Provide the (x, y) coordinate of the cell's center where the given text is located.  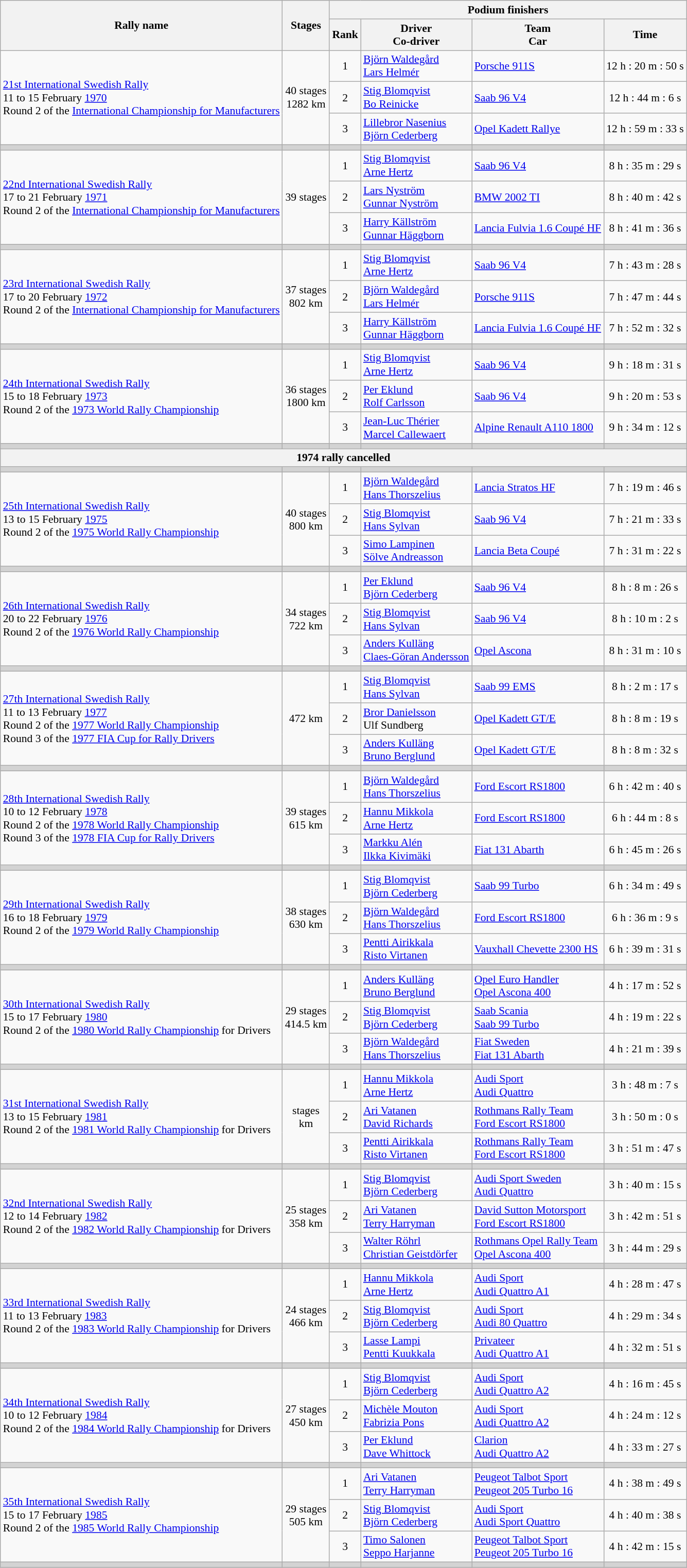
Fiat 131 Abarth (538, 849)
8 h : 2 m : 17 s (645, 688)
DriverCo-driver (416, 35)
6 h : 44 m : 8 s (645, 818)
Lillebror Nasenius Björn Cederberg (416, 129)
23rd International Swedish Rally 17 to 20 February 1972Round 2 of the International Championship for Manufacturers (142, 296)
Saab 99 EMS (538, 688)
4 h : 29 m : 34 s (645, 1316)
Clarion Audi Quattro A2 (538, 1447)
39 stages 615 km (306, 818)
8 h : 8 m : 32 s (645, 750)
Fiat Sweden Fiat 131 Abarth (538, 1049)
29th International Swedish Rally 16 to 18 February 1979Round 2 of the 1979 World Rally Championship (142, 918)
9 h : 34 m : 12 s (645, 428)
21st International Swedish Rally 11 to 15 February 1970Round 2 of the International Championship for Manufacturers (142, 98)
29 stages 414.5 km (306, 1017)
27 stages 450 km (306, 1415)
4 h : 19 m : 22 s (645, 1017)
Opel Kadett Rallye (538, 129)
40 stages 800 km (306, 520)
3 h : 51 m : 47 s (645, 1149)
9 h : 18 m : 31 s (645, 364)
4 h : 17 m : 52 s (645, 986)
8 h : 8 m : 26 s (645, 588)
Stages (306, 26)
8 h : 8 m : 19 s (645, 718)
6 h : 39 m : 31 s (645, 949)
3 h : 40 m : 15 s (645, 1185)
Timo Salonen Seppo Harjanne (416, 1547)
Lancia Stratos HF (538, 488)
Rothmans Opel Rally Team Opel Ascona 400 (538, 1247)
40 stages 1282 km (306, 98)
38 stages 630 km (306, 918)
TeamCar (538, 35)
Jean-Luc Thérier Marcel Callewaert (416, 428)
Time (645, 35)
Markku Alén Ilkka Kivimäki (416, 849)
Saab Scania Saab 99 Turbo (538, 1017)
Lars Nyström Gunnar Nyström (416, 198)
Anders Kulläng Claes-Göran Andersson (416, 650)
7 h : 31 m : 22 s (645, 551)
8 h : 40 m : 42 s (645, 198)
Stig Blomqvist Bo Reinicke (416, 98)
12 h : 59 m : 33 s (645, 129)
12 h : 44 m : 6 s (645, 98)
Lancia Beta Coupé (538, 551)
7 h : 47 m : 44 s (645, 296)
24 stages 466 km (306, 1316)
Audi Sport Audi 80 Quattro (538, 1316)
35th International Swedish Rally 15 to 17 February 1985Round 2 of the 1985 World Rally Championship (142, 1515)
29 stages 505 km (306, 1515)
8 h : 41 m : 36 s (645, 228)
Podium finishers (507, 10)
24th International Swedish Rally 15 to 18 February 1973Round 2 of the 1973 World Rally Championship (142, 396)
6 h : 36 m : 9 s (645, 918)
Audi Sport Audi Quattro A1 (538, 1284)
4 h : 42 m : 15 s (645, 1547)
David Sutton Motorsport Ford Escort RS1800 (538, 1217)
Walter Röhrl Christian Geistdörfer (416, 1247)
9 h : 20 m : 53 s (645, 396)
4 h : 38 m : 49 s (645, 1484)
4 h : 24 m : 12 s (645, 1415)
30th International Swedish Rally 15 to 17 February 1980Round 2 of the 1980 World Rally Championship for Drivers (142, 1017)
37 stages 802 km (306, 296)
8 h : 10 m : 2 s (645, 619)
31st International Swedish Rally 13 to 15 February 1981Round 2 of the 1981 World Rally Championship for Drivers (142, 1117)
6 h : 42 m : 40 s (645, 786)
8 h : 31 m : 10 s (645, 650)
4 h : 33 m : 27 s (645, 1447)
4 h : 40 m : 38 s (645, 1515)
Rally name (142, 26)
7 h : 21 m : 33 s (645, 520)
Ari Vatanen David Richards (416, 1117)
Alpine Renault A110 1800 (538, 428)
8 h : 35 m : 29 s (645, 166)
1974 rally cancelled (344, 458)
33rd International Swedish Rally 11 to 13 February 1983Round 2 of the 1983 World Rally Championship for Drivers (142, 1316)
3 h : 50 m : 0 s (645, 1117)
Audi Sport Audi Sport Quattro (538, 1515)
Opel Euro Handler Opel Ascona 400 (538, 986)
Per Eklund Rolf Carlsson (416, 396)
Per Eklund Dave Whittock (416, 1447)
4 h : 16 m : 45 s (645, 1384)
BMW 2002 TI (538, 198)
39 stages (306, 197)
Audi Sport Sweden Audi Quattro (538, 1185)
Per Eklund Björn Cederberg (416, 588)
25th International Swedish Rally 13 to 15 February 1975Round 2 of the 1975 World Rally Championship (142, 520)
22nd International Swedish Rally 17 to 21 February 1971Round 2 of the International Championship for Manufacturers (142, 197)
4 h : 28 m : 47 s (645, 1284)
28th International Swedish Rally 10 to 12 February 1978Round 2 of the 1978 World Rally ChampionshipRound 3 of the 1978 FIA Cup for Rally Drivers (142, 818)
25 stages 358 km (306, 1217)
stages km (306, 1117)
7 h : 43 m : 28 s (645, 266)
Saab 99 Turbo (538, 886)
Simo Lampinen Sölve Andreasson (416, 551)
3 h : 42 m : 51 s (645, 1217)
Lasse Lampi Pentti Kuukkala (416, 1347)
34 stages 722 km (306, 619)
Opel Ascona (538, 650)
Michèle Mouton Fabrizia Pons (416, 1415)
6 h : 45 m : 26 s (645, 849)
Bror Danielsson Ulf Sundberg (416, 718)
7 h : 52 m : 32 s (645, 328)
7 h : 19 m : 46 s (645, 488)
472 km (306, 718)
27th International Swedish Rally 11 to 13 February 1977Round 2 of the 1977 World Rally ChampionshipRound 3 of the 1977 FIA Cup for Rally Drivers (142, 718)
3 h : 44 m : 29 s (645, 1247)
Privateer Audi Quattro A1 (538, 1347)
34th International Swedish Rally 10 to 12 February 1984Round 2 of the 1984 World Rally Championship for Drivers (142, 1415)
32nd International Swedish Rally 12 to 14 February 1982Round 2 of the 1982 World Rally Championship for Drivers (142, 1217)
12 h : 20 m : 50 s (645, 66)
4 h : 21 m : 39 s (645, 1049)
3 h : 48 m : 7 s (645, 1086)
6 h : 34 m : 49 s (645, 886)
Rank (345, 35)
4 h : 32 m : 51 s (645, 1347)
Vauxhall Chevette 2300 HS (538, 949)
Audi Sport Audi Quattro (538, 1086)
36 stages 1800 km (306, 396)
26th International Swedish Rally 20 to 22 February 1976Round 2 of the 1976 World Rally Championship (142, 619)
